Capture the cell that displays the provided text and extract its (x, y) central coordinate. 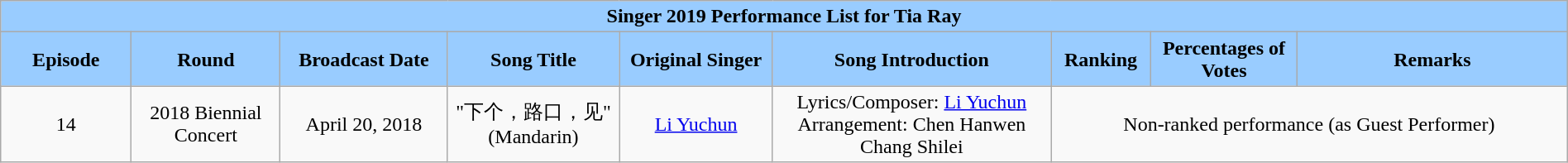
Remarks (1432, 60)
Li Yuchun (696, 124)
Ranking (1100, 60)
14 (66, 124)
Singer 2019 Performance List for Tia Ray (784, 17)
Broadcast Date (364, 60)
Episode (66, 60)
Lyrics/Composer: Li YuchunArrangement: Chen HanwenChang Shilei (911, 124)
Non-ranked performance (as Guest Performer) (1308, 124)
"下个，路口，见"(Mandarin) (533, 124)
Song Introduction (911, 60)
2018 Biennial Concert (206, 124)
Percentages of Votes (1224, 60)
April 20, 2018 (364, 124)
Round (206, 60)
Song Title (533, 60)
Original Singer (696, 60)
